Pinpoint the cell where the given text exists, returning its [X, Y] midpoint coordinate. 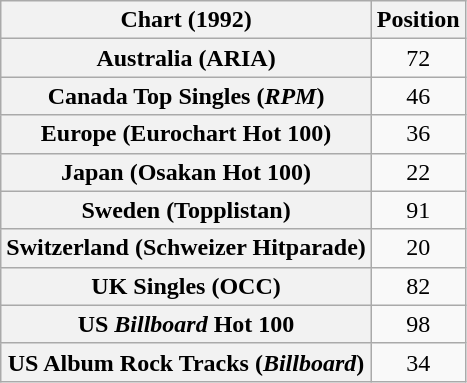
Australia (ARIA) [186, 58]
Canada Top Singles (RPM) [186, 96]
Japan (Osakan Hot 100) [186, 172]
20 [418, 248]
UK Singles (OCC) [186, 286]
Switzerland (Schweizer Hitparade) [186, 248]
34 [418, 362]
Position [418, 20]
Sweden (Topplistan) [186, 210]
46 [418, 96]
98 [418, 324]
Europe (Eurochart Hot 100) [186, 134]
Chart (1992) [186, 20]
36 [418, 134]
US Album Rock Tracks (Billboard) [186, 362]
22 [418, 172]
91 [418, 210]
US Billboard Hot 100 [186, 324]
72 [418, 58]
82 [418, 286]
